Extract the (X, Y) coordinate from the center of the cell holding the provided text.  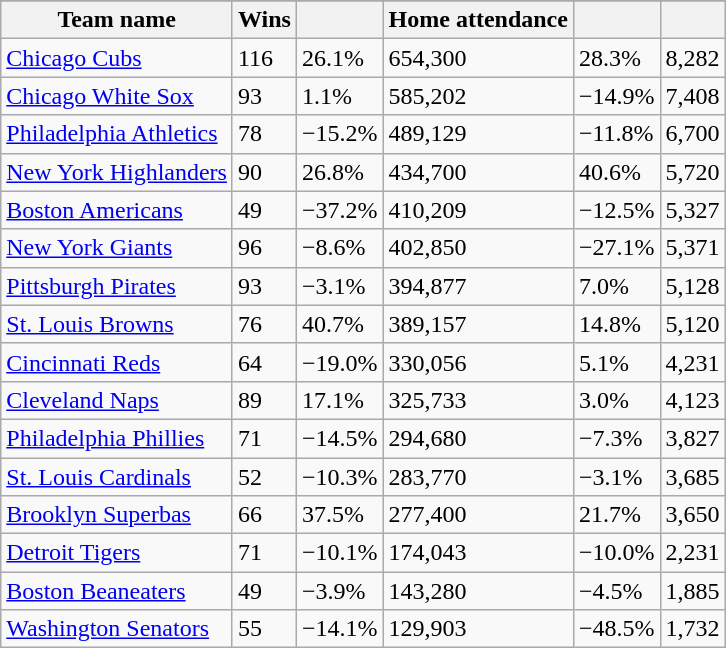
40.6% (616, 172)
−11.8% (616, 134)
89 (264, 400)
−14.5% (340, 438)
143,280 (478, 591)
Pittsburgh Pirates (117, 286)
Washington Senators (117, 629)
90 (264, 172)
1,732 (692, 629)
−10.3% (340, 477)
5,120 (692, 324)
410,209 (478, 210)
402,850 (478, 248)
434,700 (478, 172)
325,733 (478, 400)
5,720 (692, 172)
Philadelphia Athletics (117, 134)
64 (264, 362)
Home attendance (478, 20)
−12.5% (616, 210)
21.7% (616, 515)
330,056 (478, 362)
New York Giants (117, 248)
2,231 (692, 553)
8,282 (692, 58)
654,300 (478, 58)
3.0% (616, 400)
−14.1% (340, 629)
−10.0% (616, 553)
52 (264, 477)
96 (264, 248)
40.7% (340, 324)
−10.1% (340, 553)
7.0% (616, 286)
3,827 (692, 438)
−37.2% (340, 210)
26.8% (340, 172)
New York Highlanders (117, 172)
Chicago White Sox (117, 96)
5.1% (616, 362)
585,202 (478, 96)
5,327 (692, 210)
389,157 (478, 324)
3,650 (692, 515)
Boston Americans (117, 210)
Team name (117, 20)
−15.2% (340, 134)
5,128 (692, 286)
129,903 (478, 629)
277,400 (478, 515)
17.1% (340, 400)
Cincinnati Reds (117, 362)
Chicago Cubs (117, 58)
Philadelphia Phillies (117, 438)
1,885 (692, 591)
−3.9% (340, 591)
28.3% (616, 58)
14.8% (616, 324)
5,371 (692, 248)
55 (264, 629)
Detroit Tigers (117, 553)
−7.3% (616, 438)
3,685 (692, 477)
6,700 (692, 134)
26.1% (340, 58)
174,043 (478, 553)
489,129 (478, 134)
66 (264, 515)
−27.1% (616, 248)
−19.0% (340, 362)
394,877 (478, 286)
78 (264, 134)
Boston Beaneaters (117, 591)
4,123 (692, 400)
St. Louis Browns (117, 324)
4,231 (692, 362)
−48.5% (616, 629)
76 (264, 324)
−4.5% (616, 591)
Brooklyn Superbas (117, 515)
−8.6% (340, 248)
37.5% (340, 515)
1.1% (340, 96)
294,680 (478, 438)
St. Louis Cardinals (117, 477)
283,770 (478, 477)
7,408 (692, 96)
−14.9% (616, 96)
Wins (264, 20)
116 (264, 58)
Cleveland Naps (117, 400)
